Extract the (X, Y) coordinate from the center of the cell holding the provided text.  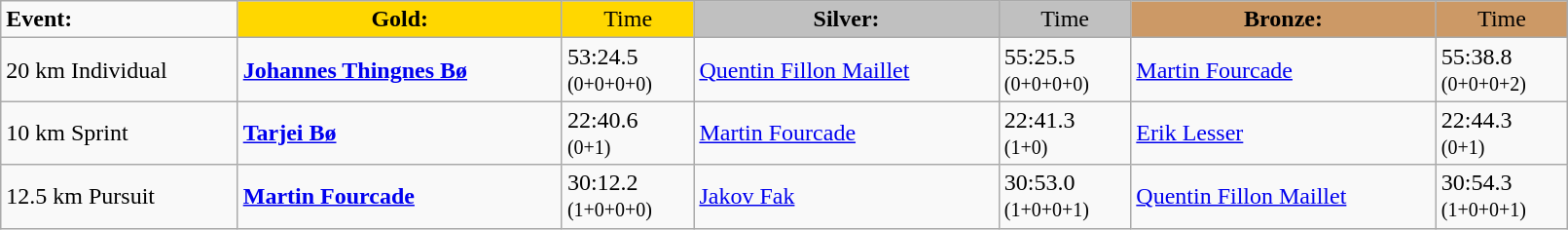
10 km Sprint (119, 133)
30:12.2(1+0+0+0) (628, 197)
Jakov Fak (847, 197)
Erik Lesser (1283, 133)
22:41.3(1+0) (1065, 133)
Tarjei Bø (399, 133)
Silver: (847, 19)
Event: (119, 19)
Gold: (399, 19)
22:40.6(0+1) (628, 133)
12.5 km Pursuit (119, 197)
22:44.3(0+1) (1502, 133)
Johannes Thingnes Bø (399, 70)
55:25.5(0+0+0+0) (1065, 70)
Bronze: (1283, 19)
55:38.8(0+0+0+2) (1502, 70)
53:24.5(0+0+0+0) (628, 70)
20 km Individual (119, 70)
30:53.0(1+0+0+1) (1065, 197)
30:54.3(1+0+0+1) (1502, 197)
